Detect which cell encompasses the target text, then output its (x, y) center coordinate. 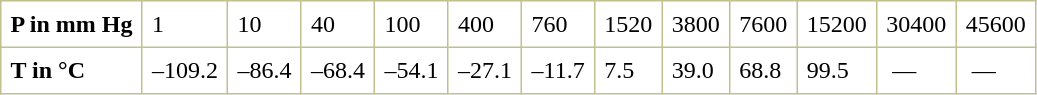
3800 (696, 24)
10 (265, 24)
P in mm Hg (72, 24)
39.0 (696, 70)
100 (412, 24)
99.5 (837, 70)
400 (485, 24)
1520 (628, 24)
15200 (837, 24)
1 (185, 24)
30400 (916, 24)
–68.4 (338, 70)
–27.1 (485, 70)
7600 (763, 24)
45600 (996, 24)
40 (338, 24)
–86.4 (265, 70)
–11.7 (558, 70)
T in °C (72, 70)
–54.1 (412, 70)
7.5 (628, 70)
68.8 (763, 70)
760 (558, 24)
–109.2 (185, 70)
